Detect which cell encompasses the target text, then output its [x, y] center coordinate. 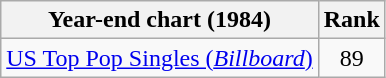
Rank [352, 20]
Year-end chart (1984) [160, 20]
US Top Pop Singles (Billboard) [160, 58]
89 [352, 58]
